Return (X, Y) of the center of cell containing provided text 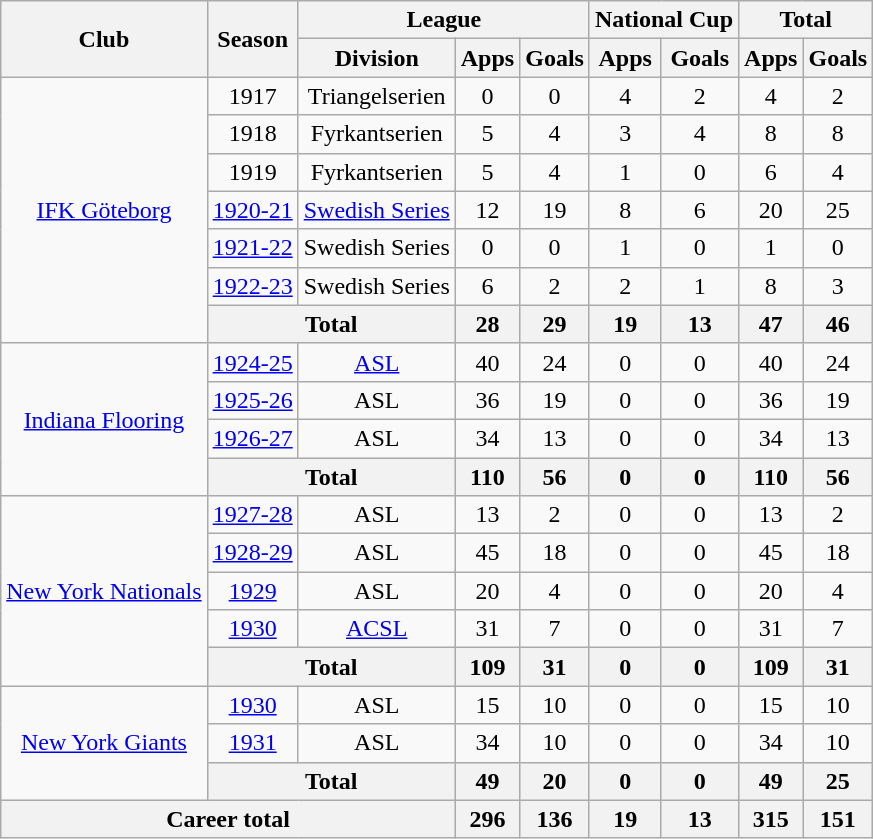
296 (487, 819)
1918 (252, 134)
League (444, 20)
Season (252, 39)
New York Nationals (104, 591)
1922-23 (252, 286)
1926-27 (252, 438)
29 (555, 324)
ACSL (376, 629)
1929 (252, 591)
47 (771, 324)
1925-26 (252, 400)
1921-22 (252, 248)
Indiana Flooring (104, 419)
New York Giants (104, 743)
IFK Göteborg (104, 210)
1931 (252, 743)
Triangelserien (376, 96)
12 (487, 210)
1917 (252, 96)
Career total (228, 819)
46 (838, 324)
1928-29 (252, 553)
Club (104, 39)
1920-21 (252, 210)
315 (771, 819)
151 (838, 819)
National Cup (664, 20)
136 (555, 819)
28 (487, 324)
Division (376, 58)
1927-28 (252, 515)
1924-25 (252, 362)
1919 (252, 172)
